Capture the cell that displays the provided text and extract its (X, Y) central coordinate. 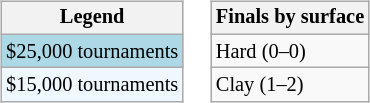
Hard (0–0) (290, 51)
Clay (1–2) (290, 85)
Legend (92, 18)
$15,000 tournaments (92, 85)
$25,000 tournaments (92, 51)
Finals by surface (290, 18)
